Extract the (X, Y) coordinate from the center of the cell holding the provided text.  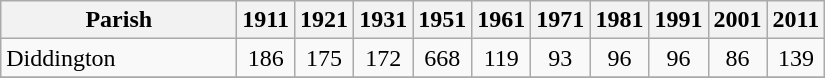
1911 (266, 20)
2011 (796, 20)
1991 (678, 20)
668 (442, 58)
119 (502, 58)
1981 (620, 20)
175 (324, 58)
Parish (119, 20)
2001 (738, 20)
93 (560, 58)
186 (266, 58)
Diddington (119, 58)
1931 (384, 20)
86 (738, 58)
139 (796, 58)
1961 (502, 20)
1971 (560, 20)
1951 (442, 20)
172 (384, 58)
1921 (324, 20)
